Scan for the cell matching the given text and deliver its (X, Y) coordinate at center. 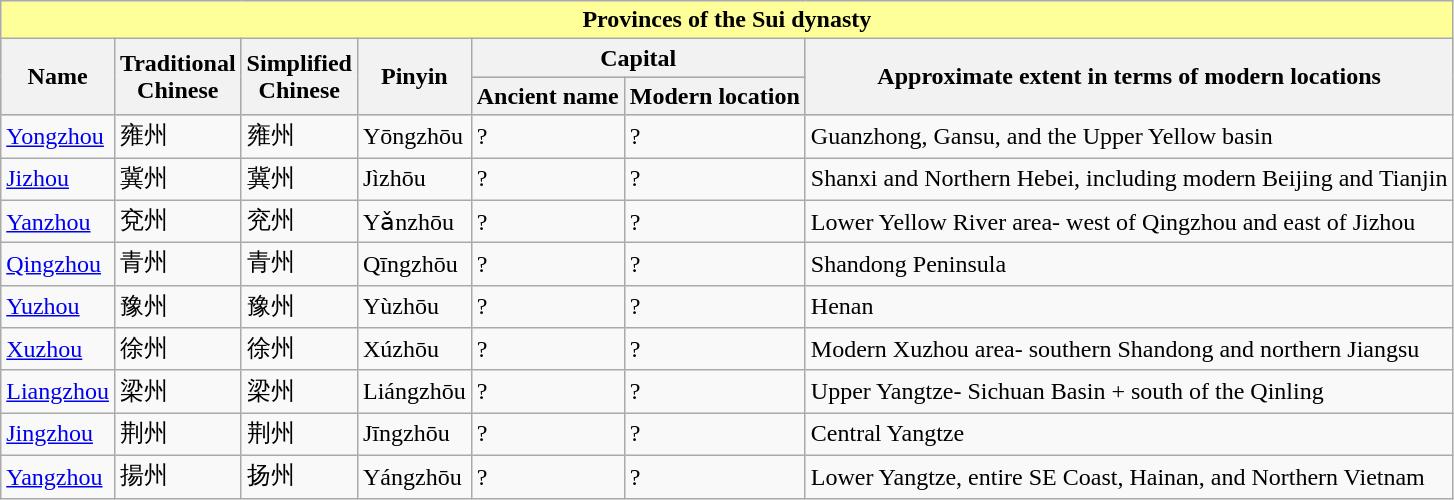
Yangzhou (58, 476)
Yōngzhōu (414, 136)
Yuzhou (58, 306)
Pinyin (414, 77)
扬州 (299, 476)
Ancient name (548, 96)
Upper Yangtze- Sichuan Basin + south of the Qinling (1129, 392)
Guanzhong, Gansu, and the Upper Yellow basin (1129, 136)
Xúzhōu (414, 350)
Jizhou (58, 180)
TraditionalChinese (178, 77)
Modern location (714, 96)
Yǎnzhōu (414, 222)
Jìzhōu (414, 180)
Lower Yangtze, entire SE Coast, Hainan, and Northern Vietnam (1129, 476)
兖州 (299, 222)
Yanzhou (58, 222)
兗州 (178, 222)
Xuzhou (58, 350)
Liangzhou (58, 392)
揚州 (178, 476)
Jīngzhōu (414, 434)
Lower Yellow River area- west of Qingzhou and east of Jizhou (1129, 222)
Yángzhōu (414, 476)
Approximate extent in terms of modern locations (1129, 77)
Modern Xuzhou area- southern Shandong and northern Jiangsu (1129, 350)
SimplifiedChinese (299, 77)
Henan (1129, 306)
Yùzhōu (414, 306)
Provinces of the Sui dynasty (727, 20)
Capital (638, 58)
Jingzhou (58, 434)
Yongzhou (58, 136)
Qīngzhōu (414, 264)
Shanxi and Northern Hebei, including modern Beijing and Tianjin (1129, 180)
Shandong Peninsula (1129, 264)
Name (58, 77)
Liángzhōu (414, 392)
Qingzhou (58, 264)
Central Yangtze (1129, 434)
